Return (X, Y) of the center of cell containing provided text 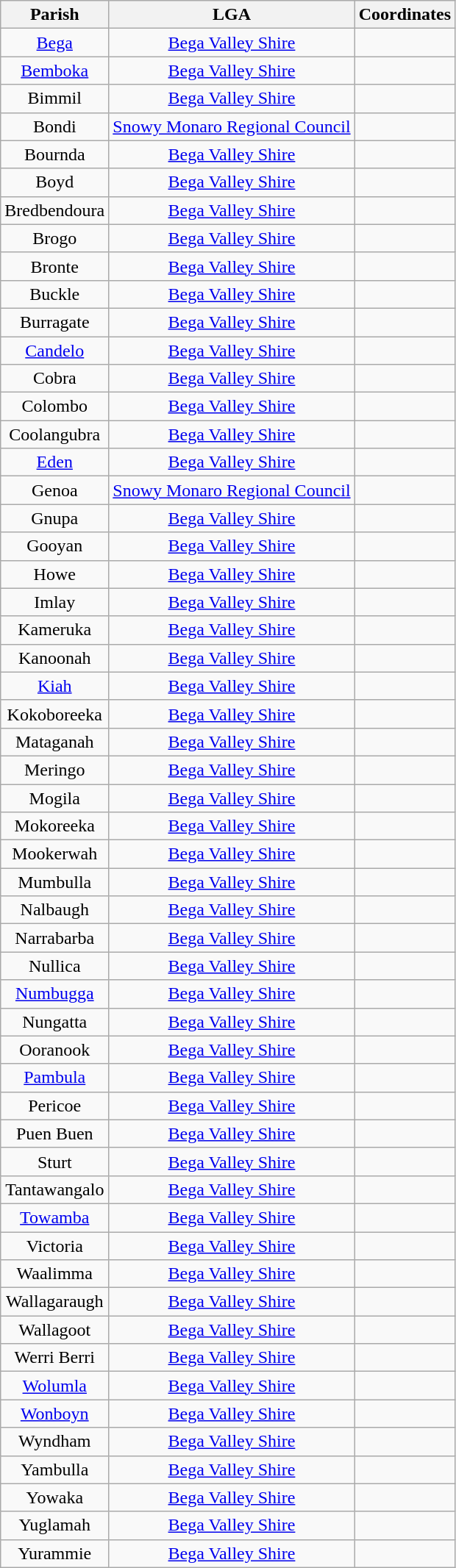
Yowaka (54, 1497)
Yurammie (54, 1553)
Bondi (54, 126)
Wyndham (54, 1442)
Coolangubra (54, 434)
Brogo (54, 238)
Burragate (54, 322)
Meringo (54, 770)
Mogila (54, 798)
Puen Buen (54, 1134)
Bredbendoura (54, 210)
Coordinates (405, 15)
Wonboyn (54, 1414)
Eden (54, 462)
Bega (54, 43)
Bournda (54, 154)
Bronte (54, 266)
Nalbaugh (54, 910)
Victoria (54, 1246)
Bemboka (54, 71)
Sturt (54, 1161)
Genoa (54, 490)
Gnupa (54, 518)
Wallagoot (54, 1330)
Pericoe (54, 1106)
Wallagaraugh (54, 1302)
Howe (54, 574)
Wolumla (54, 1386)
Kanoonah (54, 658)
Colombo (54, 407)
Mataganah (54, 742)
Nungatta (54, 1022)
Werri Berri (54, 1358)
Pambula (54, 1078)
Kokoboreeka (54, 714)
Yambulla (54, 1469)
Kameruka (54, 630)
LGA (232, 15)
Nullica (54, 966)
Yuglamah (54, 1525)
Mumbulla (54, 882)
Narrabarba (54, 938)
Buckle (54, 294)
Candelo (54, 351)
Ooranook (54, 1050)
Mokoreeka (54, 826)
Imlay (54, 602)
Boyd (54, 182)
Parish (54, 15)
Numbugga (54, 994)
Kiah (54, 686)
Towamba (54, 1217)
Mookerwah (54, 854)
Cobra (54, 379)
Tantawangalo (54, 1189)
Gooyan (54, 546)
Waalimma (54, 1274)
Bimmil (54, 99)
